Output the (X, Y) coordinate of the center of the cell containing the given text.  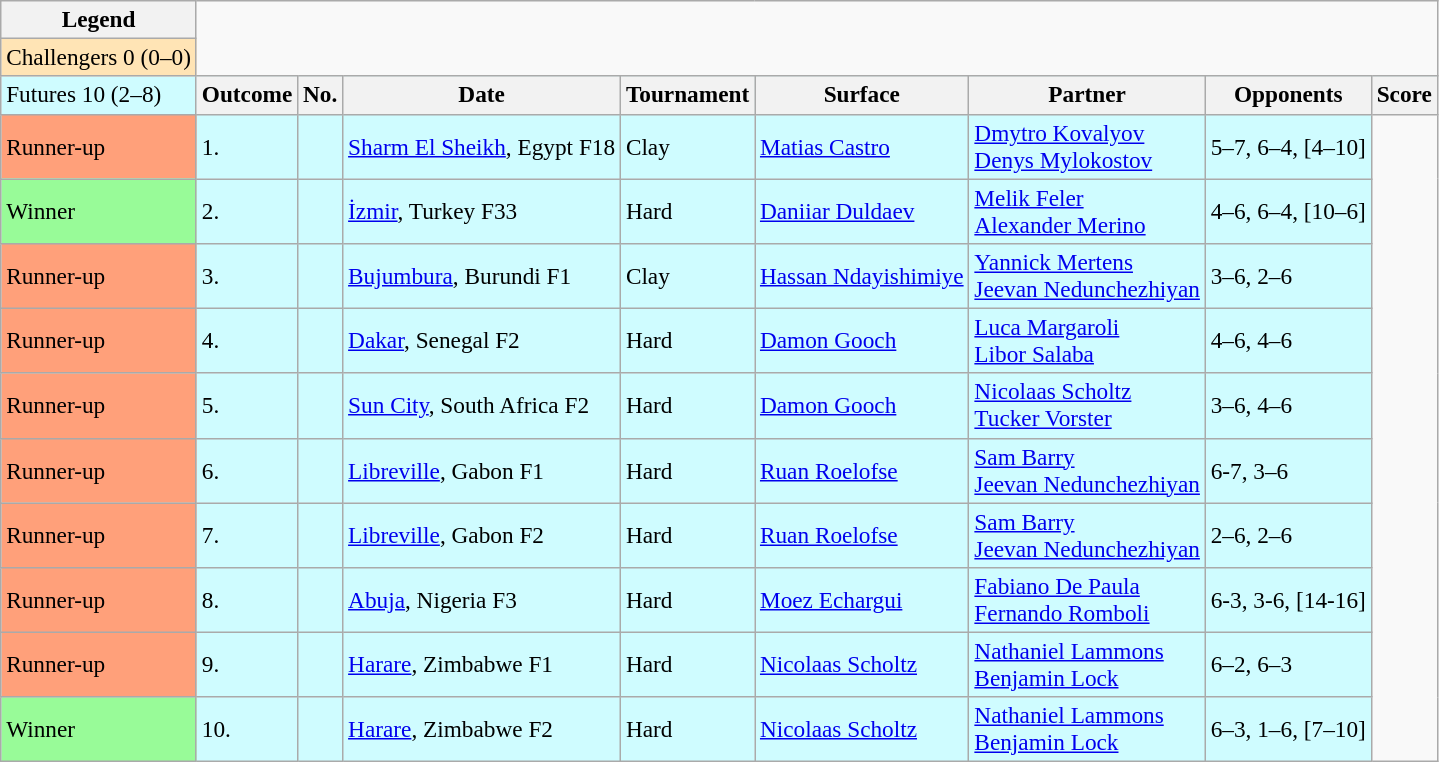
Sun City, South Africa F2 (482, 406)
Libreville, Gabon F2 (482, 534)
6–3, 1–6, [7–10] (1288, 730)
Fabiano De Paula Fernando Romboli (1087, 600)
2. (246, 210)
Dmytro Kovalyov Denys Mylokostov (1087, 146)
4–6, 6–4, [10–6] (1288, 210)
Daniiar Duldaev (862, 210)
Score (1404, 95)
Libreville, Gabon F1 (482, 470)
Matias Castro (862, 146)
Outcome (246, 95)
6-7, 3–6 (1288, 470)
Dakar, Senegal F2 (482, 340)
1. (246, 146)
Futures 10 (2–8) (99, 95)
10. (246, 730)
Tournament (687, 95)
Legend (99, 19)
Luca Margaroli Libor Salaba (1087, 340)
İzmir, Turkey F33 (482, 210)
4–6, 4–6 (1288, 340)
Abuja, Nigeria F3 (482, 600)
Melik Feler Alexander Merino (1087, 210)
Opponents (1288, 95)
7. (246, 534)
5. (246, 406)
5–7, 6–4, [4–10] (1288, 146)
6-3, 3-6, [14-16] (1288, 600)
No. (320, 95)
Challengers 0 (0–0) (99, 57)
8. (246, 600)
3. (246, 276)
Sharm El Sheikh, Egypt F18 (482, 146)
Nicolaas Scholtz Tucker Vorster (1087, 406)
Date (482, 95)
Yannick Mertens Jeevan Nedunchezhiyan (1087, 276)
3–6, 4–6 (1288, 406)
6–2, 6–3 (1288, 664)
9. (246, 664)
4. (246, 340)
Moez Echargui (862, 600)
6. (246, 470)
3–6, 2–6 (1288, 276)
Harare, Zimbabwe F2 (482, 730)
Surface (862, 95)
Hassan Ndayishimiye (862, 276)
2–6, 2–6 (1288, 534)
Partner (1087, 95)
Bujumbura, Burundi F1 (482, 276)
Harare, Zimbabwe F1 (482, 664)
